Scan for the cell matching the given text and deliver its (x, y) coordinate at center. 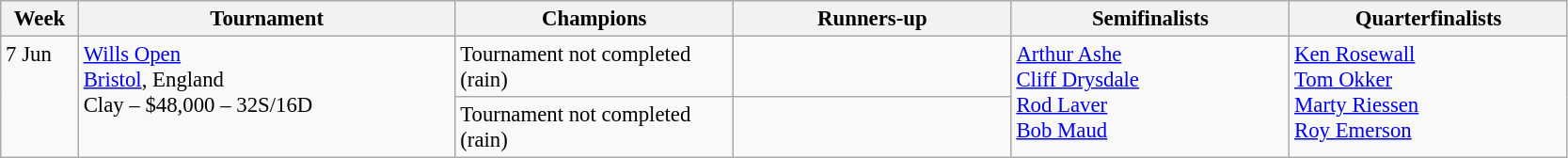
Semifinalists (1150, 19)
Wills Open Bristol, England Clay – $48,000 – 32S/16D (267, 98)
Ken Rosewall Tom Okker Marty Riessen Roy Emerson (1429, 98)
Week (40, 19)
Quarterfinalists (1429, 19)
Arthur Ashe Cliff Drysdale Rod Laver Bob Maud (1150, 98)
Tournament (267, 19)
Champions (594, 19)
7 Jun (40, 98)
Runners-up (873, 19)
